For the text-containing cell, return its midpoint in (x, y) coordinate format. 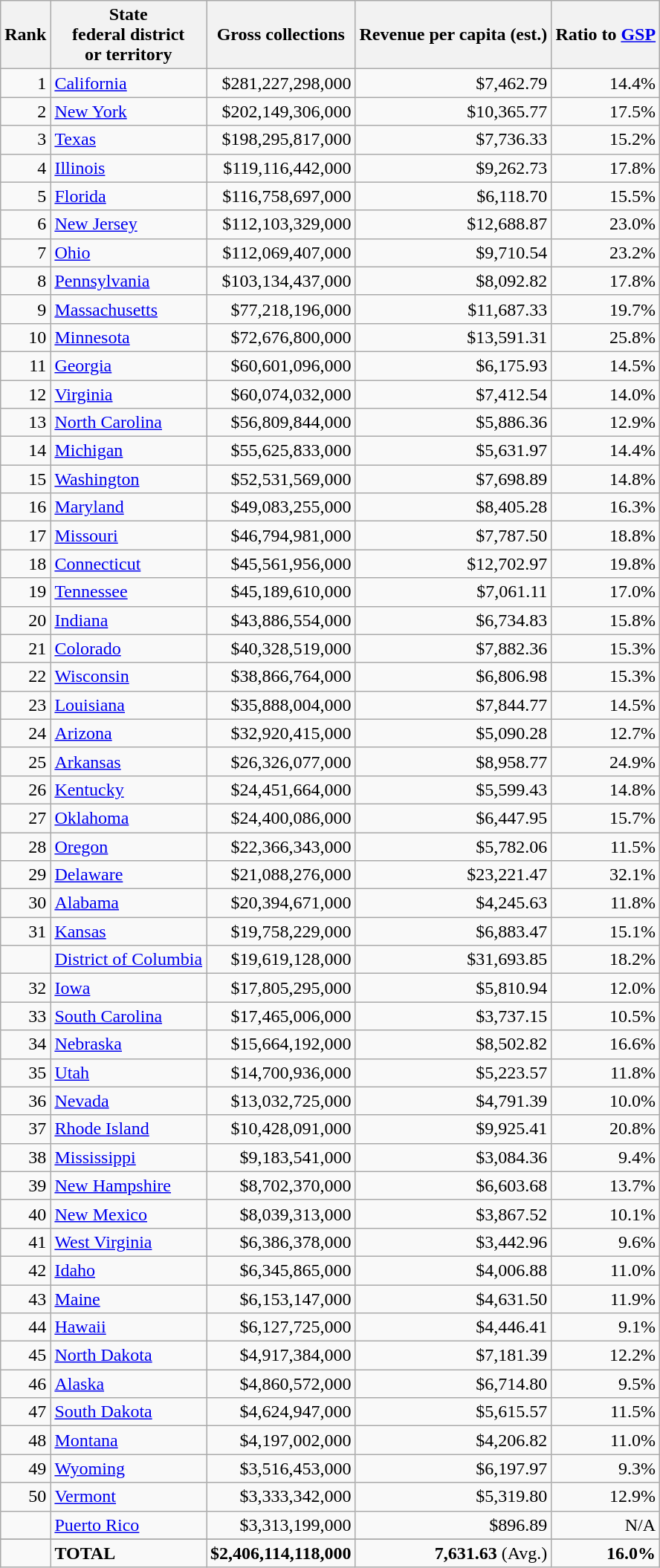
$6,175.93 (453, 365)
Tennessee (129, 592)
19 (25, 592)
12.2% (606, 1356)
$12,702.97 (453, 564)
$3,313,199,000 (281, 1525)
$52,531,569,000 (281, 479)
24 (25, 733)
24.9% (606, 761)
18.8% (606, 536)
30 (25, 903)
23 (25, 705)
17 (25, 536)
17.0% (606, 592)
$10,428,091,000 (281, 1129)
$3,084.36 (453, 1157)
Louisiana (129, 705)
$6,806.98 (453, 677)
$14,700,936,000 (281, 1073)
$24,400,086,000 (281, 818)
$6,197.97 (453, 1468)
$6,603.68 (453, 1185)
Oklahoma (129, 818)
$7,882.36 (453, 648)
$5,886.36 (453, 423)
Arizona (129, 733)
New York (129, 111)
$8,039,313,000 (281, 1214)
$9,925.41 (453, 1129)
12.7% (606, 733)
$45,561,956,000 (281, 564)
9.5% (606, 1384)
19.8% (606, 564)
California (129, 83)
25.8% (606, 337)
10 (25, 337)
9.6% (606, 1242)
$5,599.43 (453, 790)
38 (25, 1157)
9.3% (606, 1468)
8 (25, 281)
$6,118.70 (453, 196)
Mississippi (129, 1157)
$8,958.77 (453, 761)
$40,328,519,000 (281, 648)
West Virginia (129, 1242)
20 (25, 620)
$6,447.95 (453, 818)
$6,883.47 (453, 931)
Indiana (129, 620)
$13,032,725,000 (281, 1101)
New Mexico (129, 1214)
$4,197,002,000 (281, 1440)
46 (25, 1384)
TOTAL (129, 1553)
Minnesota (129, 337)
$7,462.79 (453, 83)
15 (25, 479)
35 (25, 1073)
Gross collections (281, 35)
26 (25, 790)
13.7% (606, 1185)
$20,394,671,000 (281, 903)
14.0% (606, 394)
4 (25, 168)
$35,888,004,000 (281, 705)
Georgia (129, 365)
N/A (606, 1525)
South Carolina (129, 1016)
$17,465,006,000 (281, 1016)
$43,886,554,000 (281, 620)
7 (25, 253)
Nevada (129, 1101)
$9,262.73 (453, 168)
$60,074,032,000 (281, 394)
45 (25, 1356)
$4,245.63 (453, 903)
North Dakota (129, 1356)
Delaware (129, 875)
$7,061.11 (453, 592)
$6,386,378,000 (281, 1242)
31 (25, 931)
$4,631.50 (453, 1299)
43 (25, 1299)
$4,791.39 (453, 1101)
$5,090.28 (453, 733)
$45,189,610,000 (281, 592)
Rhode Island (129, 1129)
42 (25, 1270)
$7,787.50 (453, 536)
11.9% (606, 1299)
$4,206.82 (453, 1440)
$10,365.77 (453, 111)
$7,844.77 (453, 705)
$119,116,442,000 (281, 168)
$202,149,306,000 (281, 111)
$5,319.80 (453, 1497)
$46,794,981,000 (281, 536)
$17,805,295,000 (281, 988)
Alabama (129, 903)
23.0% (606, 224)
Vermont (129, 1497)
$5,223.57 (453, 1073)
Utah (129, 1073)
$6,734.83 (453, 620)
$3,516,453,000 (281, 1468)
Statefederal district or territory (129, 35)
$19,619,128,000 (281, 960)
27 (25, 818)
1 (25, 83)
16.3% (606, 507)
$116,758,697,000 (281, 196)
44 (25, 1327)
$6,714.80 (453, 1384)
$4,624,947,000 (281, 1412)
34 (25, 1044)
$3,333,342,000 (281, 1497)
$281,227,298,000 (281, 83)
39 (25, 1185)
Washington (129, 479)
$6,345,865,000 (281, 1270)
33 (25, 1016)
Virginia (129, 394)
$8,405.28 (453, 507)
6 (25, 224)
15.2% (606, 140)
Connecticut (129, 564)
Maryland (129, 507)
$7,181.39 (453, 1356)
$3,737.15 (453, 1016)
Kentucky (129, 790)
$4,860,572,000 (281, 1384)
Massachusetts (129, 309)
7,631.63 (Avg.) (453, 1553)
$8,702,370,000 (281, 1185)
Colorado (129, 648)
3 (25, 140)
$7,736.33 (453, 140)
$12,688.87 (453, 224)
$6,153,147,000 (281, 1299)
$896.89 (453, 1525)
Idaho (129, 1270)
12.0% (606, 988)
Kansas (129, 931)
$5,615.57 (453, 1412)
New Jersey (129, 224)
18.2% (606, 960)
Wisconsin (129, 677)
$112,103,329,000 (281, 224)
District of Columbia (129, 960)
$4,917,384,000 (281, 1356)
Alaska (129, 1384)
9.4% (606, 1157)
$15,664,192,000 (281, 1044)
32.1% (606, 875)
Maine (129, 1299)
$19,758,229,000 (281, 931)
37 (25, 1129)
Ratio to GSP (606, 35)
10.0% (606, 1101)
Michigan (129, 451)
15.7% (606, 818)
40 (25, 1214)
$3,867.52 (453, 1214)
11 (25, 365)
15.5% (606, 196)
13 (25, 423)
17.5% (606, 111)
$7,412.54 (453, 394)
Missouri (129, 536)
22 (25, 677)
$112,069,407,000 (281, 253)
Montana (129, 1440)
$5,810.94 (453, 988)
15.1% (606, 931)
$26,326,077,000 (281, 761)
16 (25, 507)
18 (25, 564)
Florida (129, 196)
Illinois (129, 168)
$4,006.88 (453, 1270)
$31,693.85 (453, 960)
$49,083,255,000 (281, 507)
29 (25, 875)
Revenue per capita (est.) (453, 35)
2 (25, 111)
$56,809,844,000 (281, 423)
$72,676,800,000 (281, 337)
$8,502.82 (453, 1044)
50 (25, 1497)
Iowa (129, 988)
Ohio (129, 253)
North Carolina (129, 423)
$3,442.96 (453, 1242)
5 (25, 196)
Pennsylvania (129, 281)
$24,451,664,000 (281, 790)
$9,710.54 (453, 253)
Puerto Rico (129, 1525)
16.6% (606, 1044)
$8,092.82 (453, 281)
28 (25, 846)
$23,221.47 (453, 875)
41 (25, 1242)
15.8% (606, 620)
New Hampshire (129, 1185)
South Dakota (129, 1412)
$32,920,415,000 (281, 733)
Arkansas (129, 761)
25 (25, 761)
9.1% (606, 1327)
Nebraska (129, 1044)
$198,295,817,000 (281, 140)
$2,406,114,118,000 (281, 1553)
16.0% (606, 1553)
21 (25, 648)
$55,625,833,000 (281, 451)
$4,446.41 (453, 1327)
20.8% (606, 1129)
49 (25, 1468)
$38,866,764,000 (281, 677)
$22,366,343,000 (281, 846)
48 (25, 1440)
$11,687.33 (453, 309)
9 (25, 309)
36 (25, 1101)
32 (25, 988)
$13,591.31 (453, 337)
Hawaii (129, 1327)
10.5% (606, 1016)
$21,088,276,000 (281, 875)
Rank (25, 35)
Oregon (129, 846)
10.1% (606, 1214)
19.7% (606, 309)
$60,601,096,000 (281, 365)
$9,183,541,000 (281, 1157)
$5,782.06 (453, 846)
$77,218,196,000 (281, 309)
$7,698.89 (453, 479)
$103,134,437,000 (281, 281)
47 (25, 1412)
Texas (129, 140)
$6,127,725,000 (281, 1327)
$5,631.97 (453, 451)
12 (25, 394)
14 (25, 451)
Wyoming (129, 1468)
23.2% (606, 253)
